Search for the cell housing the specified text and yield its [x, y] center coordinate. 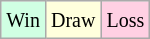
Loss [126, 20]
Draw [72, 20]
Win [24, 20]
